Search for the cell housing the specified text and yield its [x, y] center coordinate. 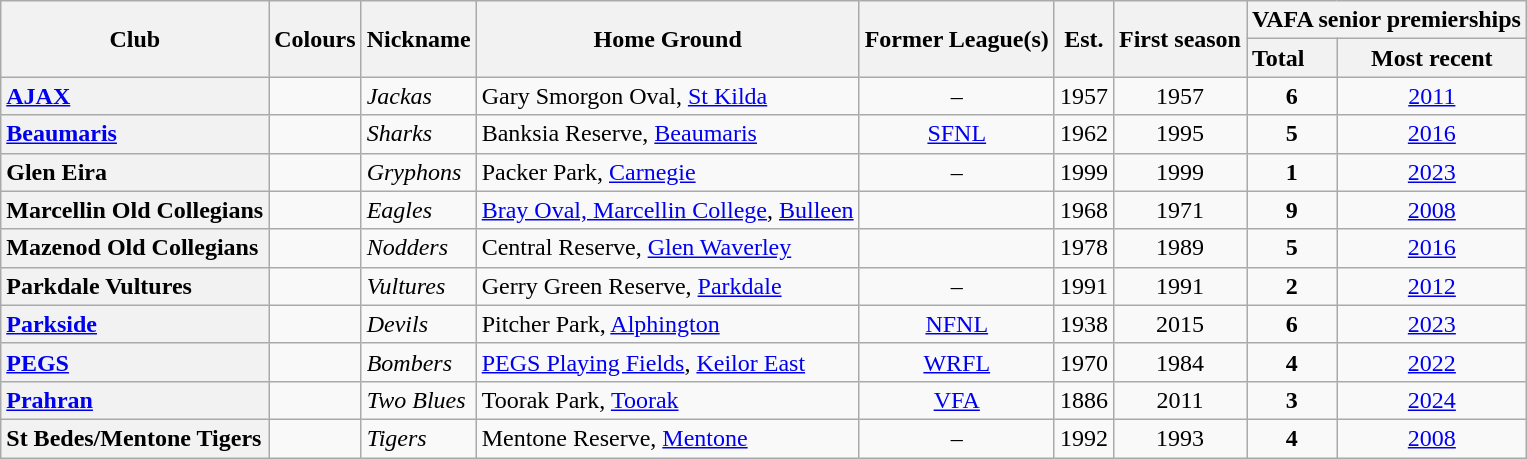
2024 [1432, 400]
Glen Eira [135, 172]
NFNL [956, 324]
Prahran [135, 400]
Nickname [418, 39]
Most recent [1432, 58]
St Bedes/Mentone Tigers [135, 438]
3 [1292, 400]
Sharks [418, 134]
2022 [1432, 362]
1886 [1084, 400]
Pitcher Park, Alphington [668, 324]
Beaumaris [135, 134]
Marcellin Old Collegians [135, 210]
Est. [1084, 39]
Banksia Reserve, Beaumaris [668, 134]
2 [1292, 286]
Vultures [418, 286]
1968 [1084, 210]
1989 [1180, 248]
Eagles [418, 210]
Home Ground [668, 39]
Gerry Green Reserve, Parkdale [668, 286]
VFA [956, 400]
1938 [1084, 324]
PEGS [135, 362]
WRFL [956, 362]
Parkdale Vultures [135, 286]
Bray Oval, Marcellin College, Bulleen [668, 210]
SFNL [956, 134]
Former League(s) [956, 39]
1978 [1084, 248]
Mentone Reserve, Mentone [668, 438]
Bombers [418, 362]
Tigers [418, 438]
1971 [1180, 210]
1 [1292, 172]
1995 [1180, 134]
Colours [315, 39]
PEGS Playing Fields, Keilor East [668, 362]
2015 [1180, 324]
Devils [418, 324]
1993 [1180, 438]
VAFA senior premierships [1386, 20]
1984 [1180, 362]
1970 [1084, 362]
9 [1292, 210]
Toorak Park, Toorak [668, 400]
Central Reserve, Glen Waverley [668, 248]
Gryphons [418, 172]
Mazenod Old Collegians [135, 248]
First season [1180, 39]
2012 [1432, 286]
1992 [1084, 438]
Two Blues [418, 400]
AJAX [135, 96]
1962 [1084, 134]
Club [135, 39]
Parkside [135, 324]
Packer Park, Carnegie [668, 172]
Gary Smorgon Oval, St Kilda [668, 96]
Total [1292, 58]
Jackas [418, 96]
Nodders [418, 248]
